Output the [X, Y] coordinate of the center of the cell containing the given text.  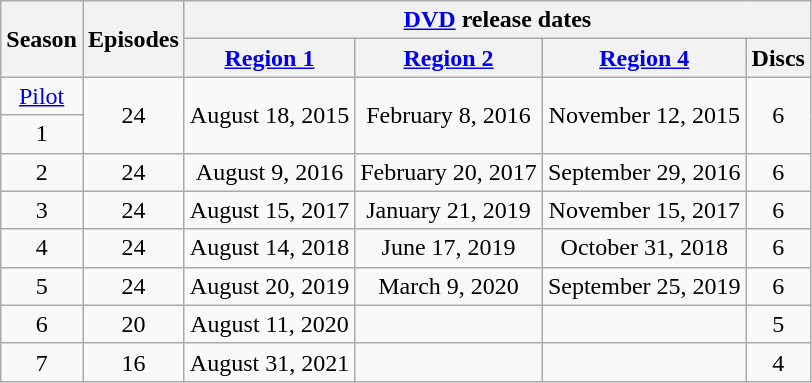
October 31, 2018 [644, 248]
2 [42, 172]
DVD release dates [497, 20]
Region 4 [644, 58]
November 12, 2015 [644, 115]
Discs [778, 58]
February 8, 2016 [449, 115]
16 [133, 362]
February 20, 2017 [449, 172]
August 9, 2016 [269, 172]
7 [42, 362]
August 15, 2017 [269, 210]
1 [42, 134]
November 15, 2017 [644, 210]
September 25, 2019 [644, 286]
August 11, 2020 [269, 324]
Region 2 [449, 58]
20 [133, 324]
September 29, 2016 [644, 172]
June 17, 2019 [449, 248]
January 21, 2019 [449, 210]
August 18, 2015 [269, 115]
August 20, 2019 [269, 286]
Region 1 [269, 58]
August 14, 2018 [269, 248]
Episodes [133, 39]
August 31, 2021 [269, 362]
March 9, 2020 [449, 286]
Pilot [42, 96]
Season [42, 39]
3 [42, 210]
